Detect which cell encompasses the target text, then output its [X, Y] center coordinate. 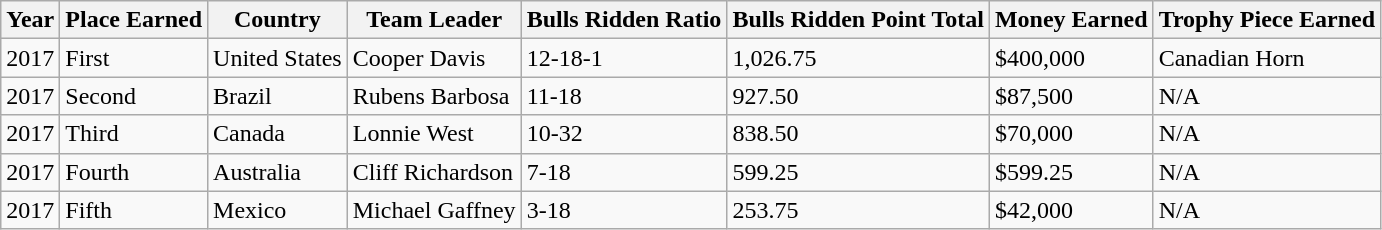
First [134, 58]
7-18 [624, 172]
11-18 [624, 96]
10-32 [624, 134]
Canada [278, 134]
Fifth [134, 210]
927.50 [858, 96]
Australia [278, 172]
Cliff Richardson [434, 172]
1,026.75 [858, 58]
$87,500 [1071, 96]
Team Leader [434, 20]
$400,000 [1071, 58]
Bulls Ridden Point Total [858, 20]
838.50 [858, 134]
Place Earned [134, 20]
$42,000 [1071, 210]
Rubens Barbosa [434, 96]
Country [278, 20]
Bulls Ridden Ratio [624, 20]
Third [134, 134]
12-18-1 [624, 58]
United States [278, 58]
Lonnie West [434, 134]
599.25 [858, 172]
253.75 [858, 210]
Money Earned [1071, 20]
Fourth [134, 172]
3-18 [624, 210]
Mexico [278, 210]
Michael Gaffney [434, 210]
$70,000 [1071, 134]
Brazil [278, 96]
$599.25 [1071, 172]
Trophy Piece Earned [1267, 20]
Second [134, 96]
Cooper Davis [434, 58]
Year [30, 20]
Canadian Horn [1267, 58]
